Identify which cell holds the provided text, then report its [x, y] central coordinate. 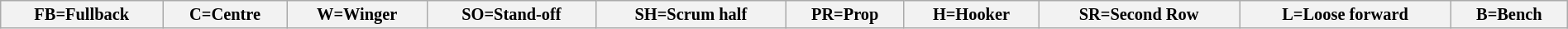
SO=Stand-off [511, 14]
FB=Fullback [82, 14]
H=Hooker [971, 14]
B=Bench [1508, 14]
SR=Second Row [1140, 14]
L=Loose forward [1346, 14]
W=Winger [357, 14]
PR=Prop [845, 14]
C=Centre [225, 14]
SH=Scrum half [691, 14]
